From the cell containing the given text, extract its center point as [X, Y] coordinate. 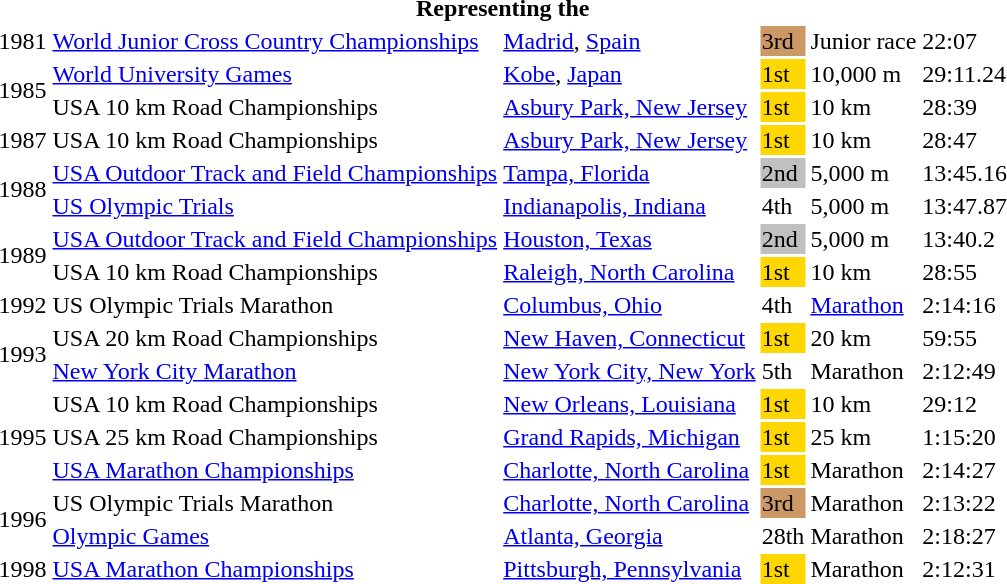
Tampa, Florida [630, 173]
US Olympic Trials [275, 206]
New York City Marathon [275, 371]
Houston, Texas [630, 239]
Columbus, Ohio [630, 305]
Indianapolis, Indiana [630, 206]
New York City, New York [630, 371]
USA 20 km Road Championships [275, 338]
20 km [864, 338]
Madrid, Spain [630, 41]
New Orleans, Louisiana [630, 404]
World University Games [275, 74]
5th [783, 371]
25 km [864, 437]
Pittsburgh, Pennsylvania [630, 569]
Atlanta, Georgia [630, 536]
Raleigh, North Carolina [630, 272]
Kobe, Japan [630, 74]
10,000 m [864, 74]
World Junior Cross Country Championships [275, 41]
Grand Rapids, Michigan [630, 437]
New Haven, Connecticut [630, 338]
28th [783, 536]
Olympic Games [275, 536]
USA 25 km Road Championships [275, 437]
Junior race [864, 41]
